Output the (x, y) coordinate of the center of the cell containing the given text.  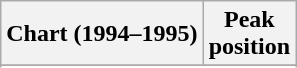
Peak position (249, 34)
Chart (1994–1995) (102, 34)
